Identify which cell holds the provided text, then report its (X, Y) central coordinate. 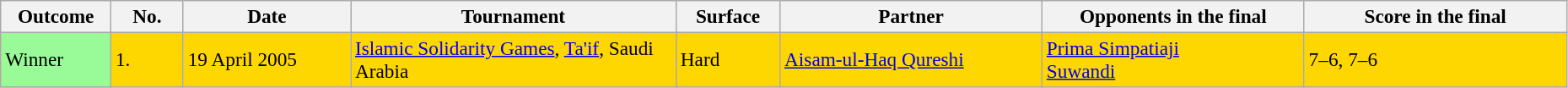
Tournament (514, 16)
Winner (56, 59)
7–6, 7–6 (1436, 59)
1. (148, 59)
Hard (727, 59)
Opponents in the final (1172, 16)
No. (148, 16)
19 April 2005 (267, 59)
Surface (727, 16)
Date (267, 16)
Outcome (56, 16)
Partner (911, 16)
Islamic Solidarity Games, Ta'if, Saudi Arabia (514, 59)
Score in the final (1436, 16)
Prima Simpatiaji Suwandi (1172, 59)
Aisam-ul-Haq Qureshi (911, 59)
